Capture the cell that displays the provided text and extract its [x, y] central coordinate. 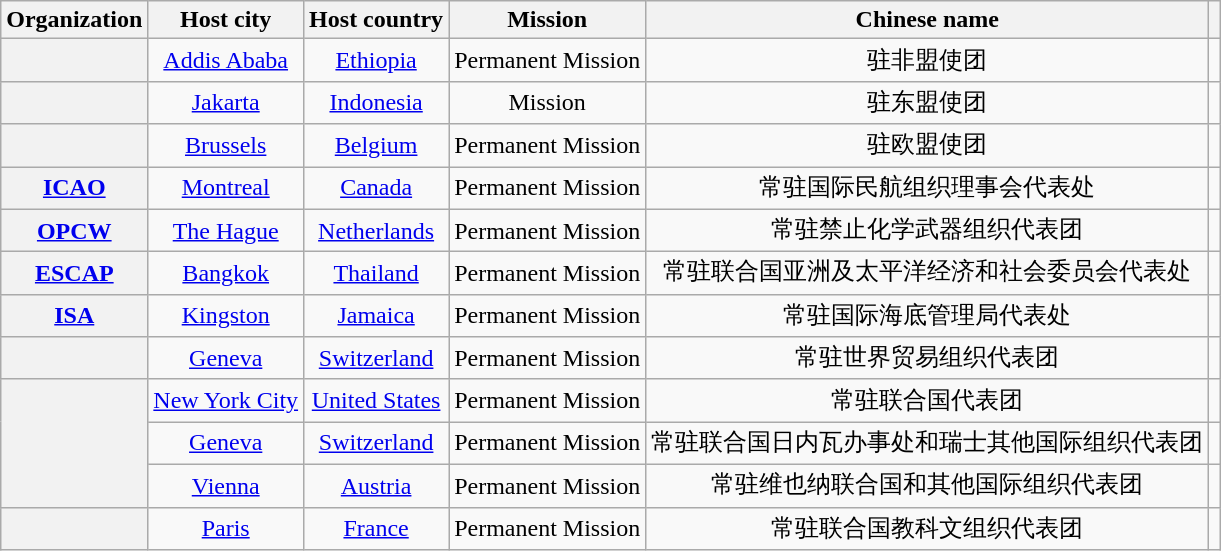
New York City [226, 400]
Montreal [226, 188]
驻东盟使团 [928, 102]
常驻联合国亚洲及太平洋经济和社会委员会代表处 [928, 274]
United States [376, 400]
Kingston [226, 316]
常驻国际海底管理局代表处 [928, 316]
Austria [376, 486]
ISA [74, 316]
Jakarta [226, 102]
Canada [376, 188]
驻非盟使团 [928, 60]
Ethiopia [376, 60]
Addis Ababa [226, 60]
OPCW [74, 230]
Host city [226, 20]
ESCAP [74, 274]
常驻维也纳联合国和其他国际组织代表团 [928, 486]
Brussels [226, 146]
常驻联合国代表团 [928, 400]
驻欧盟使团 [928, 146]
Jamaica [376, 316]
常驻世界贸易组织代表团 [928, 358]
常驻禁止化学武器组织代表团 [928, 230]
Indonesia [376, 102]
常驻联合国日内瓦办事处和瑞士其他国际组织代表团 [928, 444]
Thailand [376, 274]
Bangkok [226, 274]
ICAO [74, 188]
Host country [376, 20]
Chinese name [928, 20]
常驻国际民航组织理事会代表处 [928, 188]
France [376, 528]
Paris [226, 528]
Netherlands [376, 230]
常驻联合国教科文组织代表团 [928, 528]
Vienna [226, 486]
Belgium [376, 146]
Organization [74, 20]
The Hague [226, 230]
